Provide the [X, Y] coordinate of the cell's center where the given text is located.  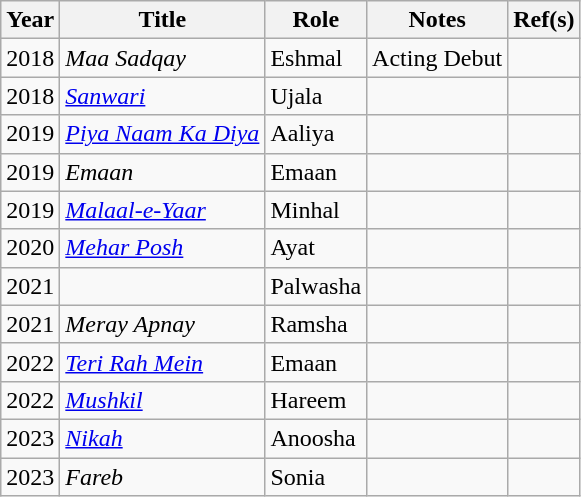
Nikah [162, 438]
Eshmal [316, 58]
2020 [30, 248]
Hareem [316, 400]
Aaliya [316, 134]
Sanwari [162, 96]
Ayat [316, 248]
Palwasha [316, 286]
Fareb [162, 477]
Meray Apnay [162, 324]
Ramsha [316, 324]
Maa Sadqay [162, 58]
Minhal [316, 210]
Mushkil [162, 400]
Year [30, 20]
Notes [438, 20]
Ref(s) [544, 20]
Role [316, 20]
Anoosha [316, 438]
Malaal-e-Yaar [162, 210]
Teri Rah Mein [162, 362]
Title [162, 20]
Piya Naam Ka Diya [162, 134]
Sonia [316, 477]
Acting Debut [438, 58]
Mehar Posh [162, 248]
Ujala [316, 96]
